For the text-containing cell, return its midpoint in (X, Y) coordinate format. 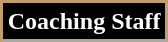
Coaching Staff (84, 22)
